Capture the cell that displays the provided text and extract its [x, y] central coordinate. 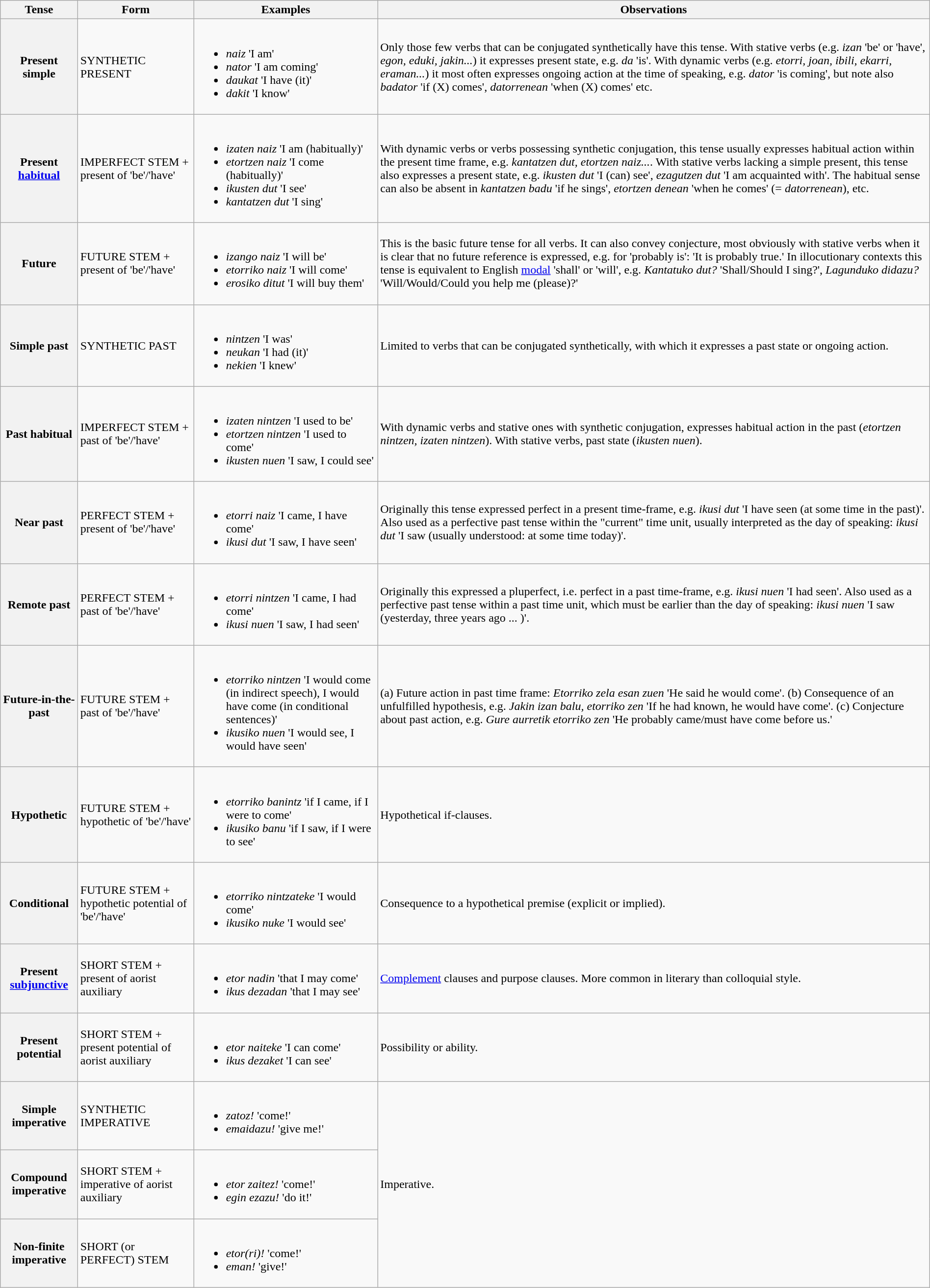
etor nadin 'that I may come'ikus dezadan 'that I may see' [285, 978]
Future [39, 264]
SHORT (or PERFECT) STEM [135, 1253]
etorriko nintzen 'I would come (in indirect speech), I would have come (in conditional sentences)'ikusiko nuen 'I would see, I would have seen' [285, 706]
Simple past [39, 345]
Observations [654, 10]
Present habitual [39, 169]
Complement clauses and purpose clauses. More common in literary than colloquial style. [654, 978]
FUTURE STEM + hypothetic potential of 'be'/'have' [135, 903]
SYNTHETIC PAST [135, 345]
SHORT STEM + present potential of aorist auxiliary [135, 1047]
SYNTHETIC PRESENT [135, 67]
SYNTHETIC IMPERATIVE [135, 1116]
PERFECT STEM + past of 'be'/'have' [135, 604]
etor zaitez! 'come!'egin ezazu! 'do it!' [285, 1185]
Present simple [39, 67]
etorri nintzen 'I came, I had come'ikusi nuen 'I saw, I had seen' [285, 604]
izaten nintzen 'I used to be'etortzen nintzen 'I used to come'ikusten nuen 'I saw, I could see' [285, 434]
Possibility or ability. [654, 1047]
IMPERFECT STEM + past of 'be'/'have' [135, 434]
SHORT STEM + present of aorist auxiliary [135, 978]
nintzen 'I was'neukan 'I had (it)'nekien 'I knew' [285, 345]
Compound imperative [39, 1185]
Near past [39, 523]
izango naiz 'I will be'etorriko naiz 'I will come'erosiko ditut 'I will buy them' [285, 264]
Simple imperative [39, 1116]
Present subjunctive [39, 978]
Consequence to a hypothetical premise (explicit or implied). [654, 903]
Past habitual [39, 434]
Imperative. [654, 1185]
Future-in-the-past [39, 706]
Tense [39, 10]
Remote past [39, 604]
PERFECT STEM + present of 'be'/'have' [135, 523]
Examples [285, 10]
etorri naiz 'I came, I have come'ikusi dut 'I saw, I have seen' [285, 523]
Conditional [39, 903]
FUTURE STEM + present of 'be'/'have' [135, 264]
Hypothetical if-clauses. [654, 814]
Non-finite imperative [39, 1253]
naiz 'I am'nator 'I am coming'daukat 'I have (it)'dakit 'I know' [285, 67]
Limited to verbs that can be conjugated synthetically, with which it expresses a past state or ongoing action. [654, 345]
FUTURE STEM + past of 'be'/'have' [135, 706]
etorriko banintz 'if I came, if I were to come'ikusiko banu 'if I saw, if I were to see' [285, 814]
izaten naiz 'I am (habitually)'etortzen naiz 'I come (habitually)'ikusten dut 'I see'kantatzen dut 'I sing' [285, 169]
FUTURE STEM + hypothetic of 'be'/'have' [135, 814]
Form [135, 10]
etor(ri)! 'come!'eman! 'give!' [285, 1253]
Hypothetic [39, 814]
zatoz! 'come!'emaidazu! 'give me!' [285, 1116]
SHORT STEM + imperative of aorist auxiliary [135, 1185]
etor naiteke 'I can come'ikus dezaket 'I can see' [285, 1047]
IMPERFECT STEM + present of 'be'/'have' [135, 169]
etorriko nintzateke 'I would come'ikusiko nuke 'I would see' [285, 903]
Present potential [39, 1047]
